Scan for the cell matching the given text and deliver its [x, y] coordinate at center. 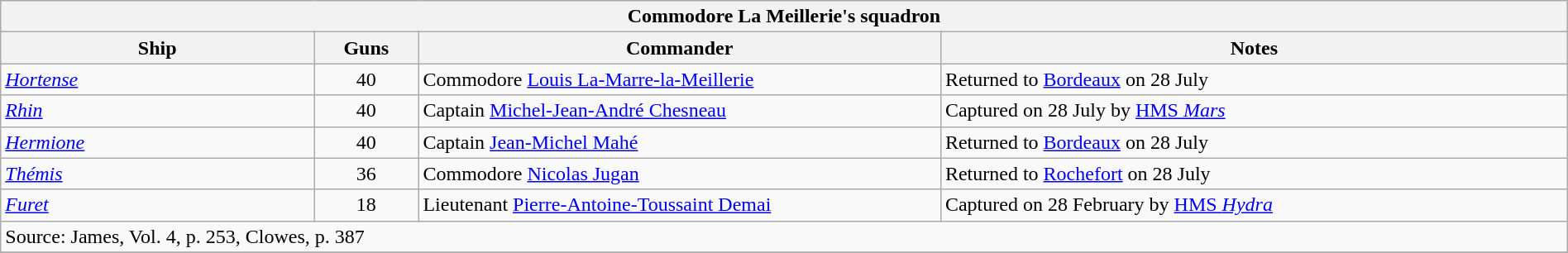
Hermione [157, 142]
Guns [366, 48]
Commodore Nicolas Jugan [680, 174]
Source: James, Vol. 4, p. 253, Clowes, p. 387 [784, 236]
Captain Michel-Jean-André Chesneau [680, 111]
Captured on 28 July by HMS Mars [1254, 111]
36 [366, 174]
Furet [157, 205]
Notes [1254, 48]
18 [366, 205]
Captain Jean-Michel Mahé [680, 142]
Ship [157, 48]
Commodore La Meillerie's squadron [784, 17]
Captured on 28 February by HMS Hydra [1254, 205]
Commodore Louis La-Marre-la-Meillerie [680, 79]
Lieutenant Pierre-Antoine-Toussaint Demai [680, 205]
Commander [680, 48]
Hortense [157, 79]
Returned to Rochefort on 28 July [1254, 174]
Thémis [157, 174]
Rhin [157, 111]
